Capture the cell that displays the provided text and extract its [X, Y] central coordinate. 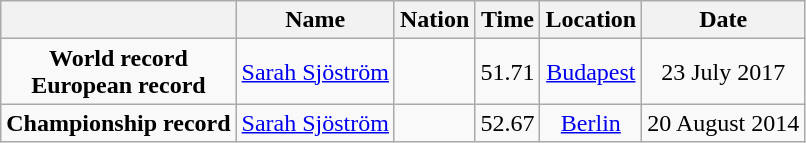
Budapest [591, 72]
20 August 2014 [724, 123]
23 July 2017 [724, 72]
52.67 [508, 123]
Location [591, 20]
Name [315, 20]
Date [724, 20]
World recordEuropean record [118, 72]
Time [508, 20]
Championship record [118, 123]
Nation [434, 20]
51.71 [508, 72]
Berlin [591, 123]
